Find where the given text appears and provide that cell's center as (x, y) coordinate. 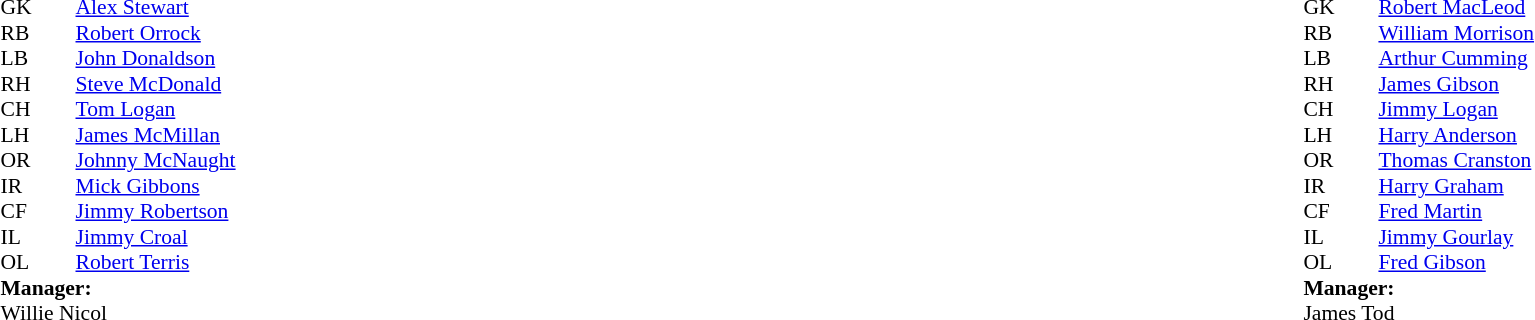
James Gibson (1456, 84)
William Morrison (1456, 33)
Arthur Cumming (1456, 59)
Jimmy Logan (1456, 109)
Mick Gibbons (156, 186)
John Donaldson (156, 59)
Fred Martin (1456, 211)
Jimmy Croal (156, 237)
Robert Terris (156, 263)
Fred Gibson (1456, 263)
Thomas Cranston (1456, 161)
Steve McDonald (156, 84)
James McMillan (156, 135)
Jimmy Gourlay (1456, 237)
Harry Anderson (1456, 135)
Johnny McNaught (156, 161)
Jimmy Robertson (156, 211)
Harry Graham (1456, 186)
Robert Orrock (156, 33)
Tom Logan (156, 109)
